Scan for the cell matching the given text and deliver its (x, y) coordinate at center. 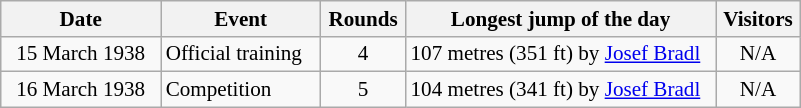
15 March 1938 (81, 54)
104 metres (341 ft) by Josef Bradl (561, 90)
5 (364, 90)
16 March 1938 (81, 90)
Event (241, 18)
Visitors (758, 18)
Competition (241, 90)
Date (81, 18)
Longest jump of the day (561, 18)
Rounds (364, 18)
4 (364, 54)
Official training (241, 54)
107 metres (351 ft) by Josef Bradl (561, 54)
